For the text-containing cell, return its midpoint in (X, Y) coordinate format. 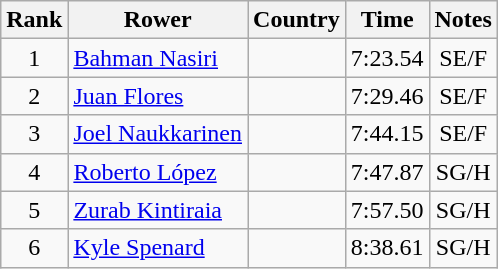
3 (34, 134)
7:29.46 (387, 96)
Country (297, 20)
Zurab Kintiraia (158, 210)
8:38.61 (387, 248)
Rower (158, 20)
Bahman Nasiri (158, 58)
5 (34, 210)
7:44.15 (387, 134)
Juan Flores (158, 96)
Joel Naukkarinen (158, 134)
7:47.87 (387, 172)
7:23.54 (387, 58)
7:57.50 (387, 210)
2 (34, 96)
6 (34, 248)
Notes (463, 20)
Rank (34, 20)
Roberto López (158, 172)
Kyle Spenard (158, 248)
4 (34, 172)
Time (387, 20)
1 (34, 58)
